Return the (X, Y) coordinate for the center point of the cell that contains the specified text.  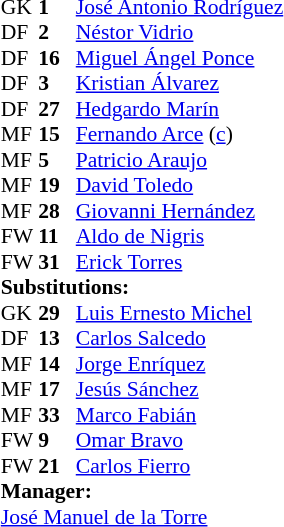
Kristian Álvarez (180, 83)
David Toledo (180, 185)
28 (57, 211)
9 (57, 441)
15 (57, 135)
Substitutions: (142, 287)
3 (57, 83)
31 (57, 262)
Jesús Sánchez (180, 389)
Manager: (142, 491)
27 (57, 109)
14 (57, 364)
16 (57, 58)
13 (57, 339)
21 (57, 466)
Omar Bravo (180, 441)
Carlos Salcedo (180, 339)
Patricio Araujo (180, 160)
29 (57, 313)
Néstor Vidrio (180, 33)
33 (57, 415)
Miguel Ángel Ponce (180, 58)
Erick Torres (180, 262)
Aldo de Nigris (180, 237)
2 (57, 33)
11 (57, 237)
5 (57, 160)
Hedgardo Marín (180, 109)
GK (20, 313)
17 (57, 389)
Fernando Arce (c) (180, 135)
19 (57, 185)
Luis Ernesto Michel (180, 313)
Giovanni Hernández (180, 211)
Carlos Fierro (180, 466)
Marco Fabián (180, 415)
Jorge Enríquez (180, 364)
